Return [X, Y] of the center of cell containing provided text 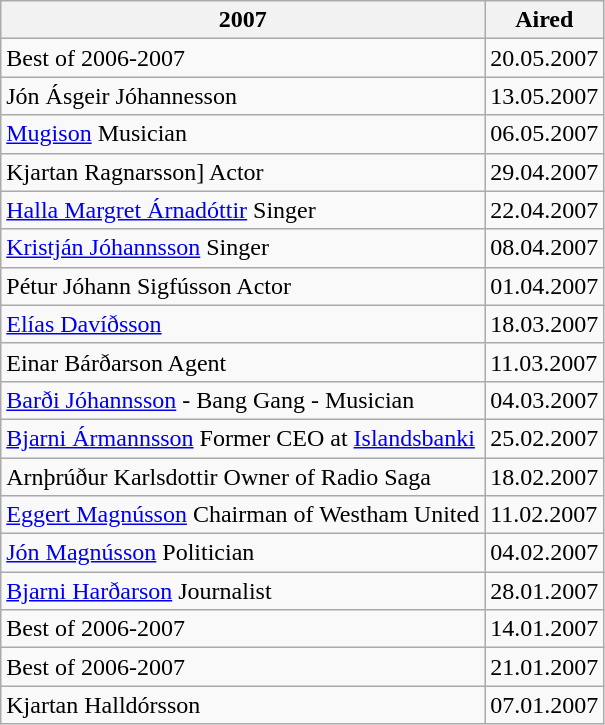
07.01.2007 [544, 705]
21.01.2007 [544, 667]
13.05.2007 [544, 96]
Jón Magnússon Politician [243, 553]
18.02.2007 [544, 477]
28.01.2007 [544, 591]
20.05.2007 [544, 58]
25.02.2007 [544, 438]
Barði Jóhannsson - Bang Gang - Musician [243, 400]
Halla Margret Árnadóttir Singer [243, 210]
Jón Ásgeir Jóhannesson [243, 96]
Mugison Musician [243, 134]
Einar Bárðarson Agent [243, 362]
Kristján Jóhannsson Singer [243, 248]
Elías Davíðsson [243, 324]
Kjartan Halldórsson [243, 705]
11.02.2007 [544, 515]
Aired [544, 20]
08.04.2007 [544, 248]
06.05.2007 [544, 134]
29.04.2007 [544, 172]
Arnþrúður Karlsdottir Owner of Radio Saga [243, 477]
Pétur Jóhann Sigfússon Actor [243, 286]
Bjarni Ármannsson Former CEO at Islandsbanki [243, 438]
2007 [243, 20]
22.04.2007 [544, 210]
Bjarni Harðarson Journalist [243, 591]
Kjartan Ragnarsson] Actor [243, 172]
14.01.2007 [544, 629]
Eggert Magnússon Chairman of Westham United [243, 515]
01.04.2007 [544, 286]
04.03.2007 [544, 400]
18.03.2007 [544, 324]
11.03.2007 [544, 362]
04.02.2007 [544, 553]
